Pinpoint the cell where the given text exists, returning its [X, Y] midpoint coordinate. 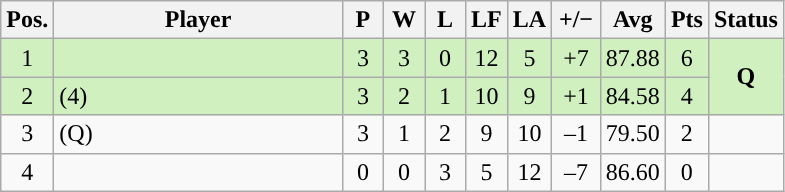
P [362, 20]
+7 [576, 58]
87.88 [632, 58]
Player [198, 20]
+/− [576, 20]
+1 [576, 96]
LA [529, 20]
LF [487, 20]
W [404, 20]
84.58 [632, 96]
Pos. [28, 20]
Q [746, 77]
Pts [686, 20]
(4) [198, 96]
–7 [576, 172]
–1 [576, 134]
86.60 [632, 172]
79.50 [632, 134]
(Q) [198, 134]
L [444, 20]
Status [746, 20]
6 [686, 58]
Avg [632, 20]
